Locate the cell with the specified text and output its [x, y] center coordinate. 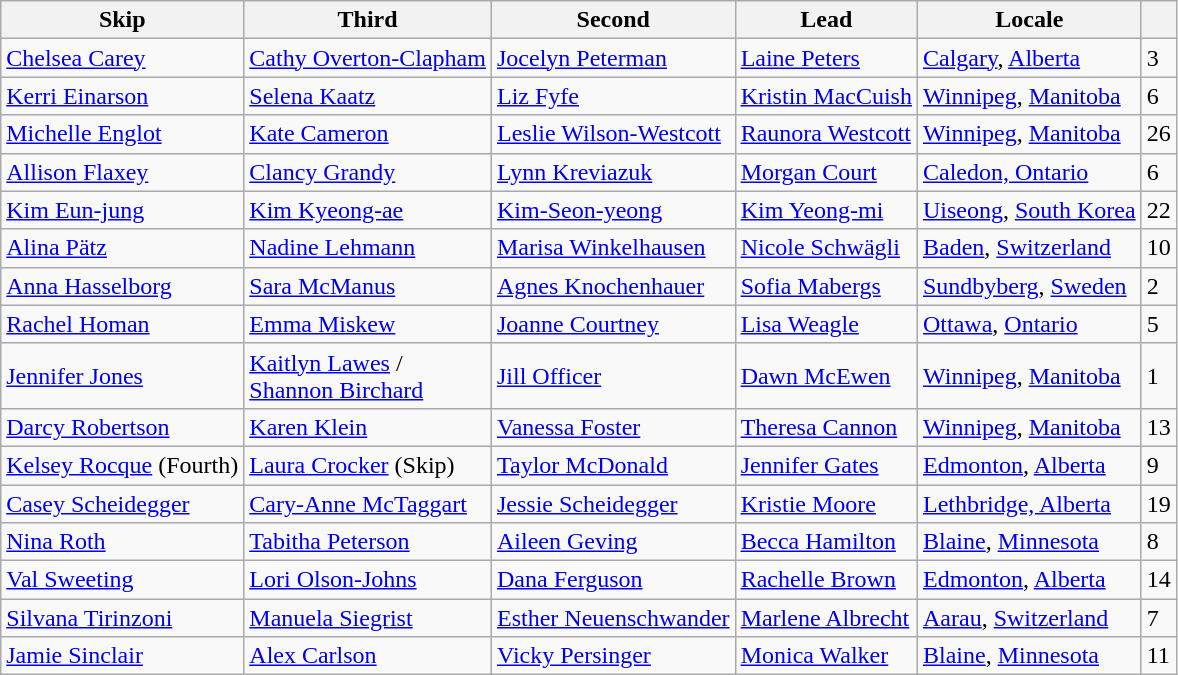
Darcy Robertson [122, 427]
10 [1158, 248]
Jennifer Jones [122, 376]
Anna Hasselborg [122, 286]
Nina Roth [122, 542]
Kristie Moore [826, 503]
Kim-Seon-yeong [613, 210]
Allison Flaxey [122, 172]
Michelle Englot [122, 134]
Theresa Cannon [826, 427]
Rachelle Brown [826, 580]
19 [1158, 503]
Leslie Wilson-Westcott [613, 134]
Liz Fyfe [613, 96]
7 [1158, 618]
Marlene Albrecht [826, 618]
11 [1158, 656]
Val Sweeting [122, 580]
Becca Hamilton [826, 542]
Sara McManus [368, 286]
Kelsey Rocque (Fourth) [122, 465]
Kim Yeong-mi [826, 210]
Lori Olson-Johns [368, 580]
Tabitha Peterson [368, 542]
Kate Cameron [368, 134]
Vanessa Foster [613, 427]
Monica Walker [826, 656]
Joanne Courtney [613, 324]
Ottawa, Ontario [1029, 324]
Jessie Scheidegger [613, 503]
Alex Carlson [368, 656]
Cary-Anne McTaggart [368, 503]
Lead [826, 20]
Lisa Weagle [826, 324]
Sundbyberg, Sweden [1029, 286]
Baden, Switzerland [1029, 248]
13 [1158, 427]
14 [1158, 580]
Selena Kaatz [368, 96]
Second [613, 20]
Morgan Court [826, 172]
1 [1158, 376]
26 [1158, 134]
Aileen Geving [613, 542]
Emma Miskew [368, 324]
Calgary, Alberta [1029, 58]
Karen Klein [368, 427]
5 [1158, 324]
Laine Peters [826, 58]
Dana Ferguson [613, 580]
Laura Crocker (Skip) [368, 465]
Esther Neuenschwander [613, 618]
Clancy Grandy [368, 172]
Dawn McEwen [826, 376]
Kristin MacCuish [826, 96]
Jennifer Gates [826, 465]
Uiseong, South Korea [1029, 210]
Agnes Knochenhauer [613, 286]
Taylor McDonald [613, 465]
Caledon, Ontario [1029, 172]
Skip [122, 20]
Nadine Lehmann [368, 248]
Casey Scheidegger [122, 503]
Jamie Sinclair [122, 656]
Marisa Winkelhausen [613, 248]
Rachel Homan [122, 324]
3 [1158, 58]
Nicole Schwägli [826, 248]
Third [368, 20]
Lynn Kreviazuk [613, 172]
Jill Officer [613, 376]
Aarau, Switzerland [1029, 618]
Locale [1029, 20]
Jocelyn Peterman [613, 58]
Chelsea Carey [122, 58]
Alina Pätz [122, 248]
9 [1158, 465]
Kaitlyn Lawes / Shannon Birchard [368, 376]
Sofia Mabergs [826, 286]
Lethbridge, Alberta [1029, 503]
Kim Eun-jung [122, 210]
Raunora Westcott [826, 134]
Cathy Overton-Clapham [368, 58]
Kim Kyeong-ae [368, 210]
Vicky Persinger [613, 656]
2 [1158, 286]
Silvana Tirinzoni [122, 618]
Manuela Siegrist [368, 618]
22 [1158, 210]
Kerri Einarson [122, 96]
8 [1158, 542]
